Determine the (x, y) coordinate at the center of the cell enclosing the given text.  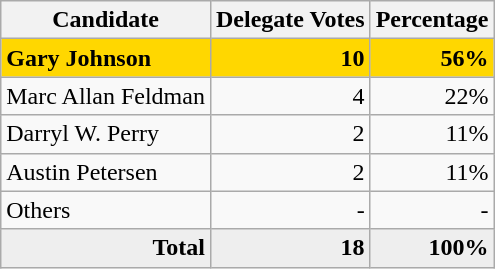
Total (106, 248)
Others (106, 210)
Candidate (106, 20)
18 (290, 248)
Marc Allan Feldman (106, 96)
Gary Johnson (106, 58)
Darryl W. Perry (106, 134)
10 (290, 58)
22% (432, 96)
100% (432, 248)
Delegate Votes (290, 20)
Percentage (432, 20)
56% (432, 58)
Austin Petersen (106, 172)
4 (290, 96)
